Find where the given text appears and provide that cell's center as [x, y] coordinate. 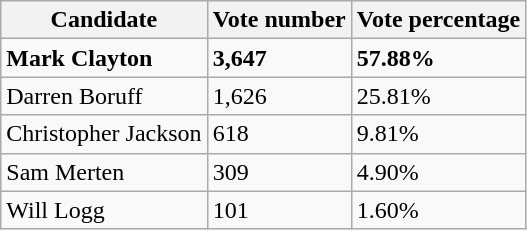
25.81% [438, 96]
Will Logg [104, 210]
Candidate [104, 20]
Vote percentage [438, 20]
Vote number [279, 20]
Mark Clayton [104, 58]
Sam Merten [104, 172]
Christopher Jackson [104, 134]
9.81% [438, 134]
1.60% [438, 210]
3,647 [279, 58]
101 [279, 210]
1,626 [279, 96]
Darren Boruff [104, 96]
618 [279, 134]
309 [279, 172]
4.90% [438, 172]
57.88% [438, 58]
